Search for the cell housing the specified text and yield its (x, y) center coordinate. 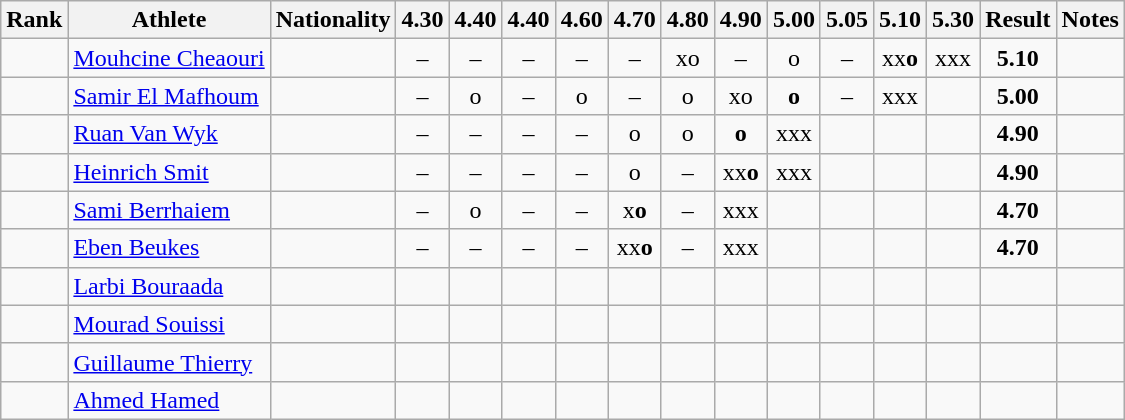
Rank (34, 20)
Result (1018, 20)
4.30 (422, 20)
Eben Beukes (169, 248)
Mourad Souissi (169, 324)
Samir El Mafhoum (169, 96)
4.60 (582, 20)
Sami Berrhaiem (169, 210)
Ahmed Hamed (169, 400)
5.05 (846, 20)
Larbi Bouraada (169, 286)
Nationality (333, 20)
Notes (1090, 20)
4.80 (688, 20)
Heinrich Smit (169, 172)
Athlete (169, 20)
Mouhcine Cheaouri (169, 58)
Guillaume Thierry (169, 362)
Ruan Van Wyk (169, 134)
5.30 (954, 20)
